Determine the [x, y] coordinate at the center of the cell enclosing the given text.  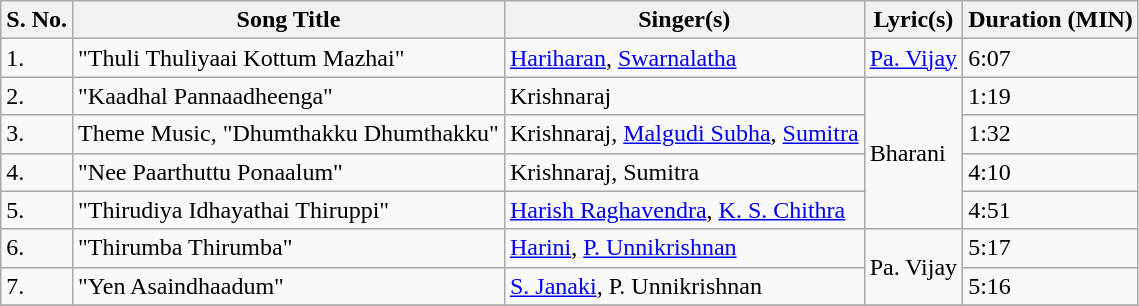
Lyric(s) [914, 20]
2. [37, 96]
1:19 [1051, 96]
Theme Music, "Dhumthakku Dhumthakku" [288, 134]
Hariharan, Swarnalatha [684, 58]
Krishnaraj, Sumitra [684, 172]
"Thirudiya Idhayathai Thiruppi" [288, 210]
"Yen Asaindhaadum" [288, 286]
4. [37, 172]
6. [37, 248]
"Thuli Thuliyaai Kottum Mazhai" [288, 58]
"Kaadhal Pannaadheenga" [288, 96]
"Thirumba Thirumba" [288, 248]
5:16 [1051, 286]
S. No. [37, 20]
Harish Raghavendra, K. S. Chithra [684, 210]
Krishnaraj [684, 96]
Duration (MIN) [1051, 20]
Harini, P. Unnikrishnan [684, 248]
"Nee Paarthuttu Ponaalum" [288, 172]
5. [37, 210]
Singer(s) [684, 20]
3. [37, 134]
Song Title [288, 20]
Bharani [914, 153]
4:10 [1051, 172]
7. [37, 286]
6:07 [1051, 58]
S. Janaki, P. Unnikrishnan [684, 286]
1:32 [1051, 134]
4:51 [1051, 210]
1. [37, 58]
5:17 [1051, 248]
Krishnaraj, Malgudi Subha, Sumitra [684, 134]
